Scan for the cell matching the given text and deliver its [x, y] coordinate at center. 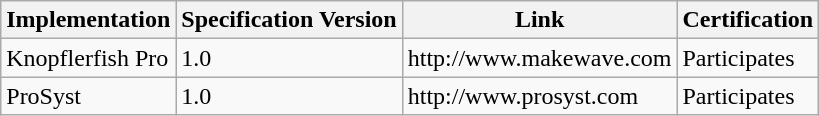
http://www.prosyst.com [540, 96]
Specification Version [289, 20]
Certification [748, 20]
Link [540, 20]
Knopflerfish Pro [88, 58]
http://www.makewave.com [540, 58]
Implementation [88, 20]
ProSyst [88, 96]
